Extract the [x, y] coordinate from the center of the cell holding the provided text.  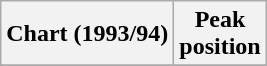
Chart (1993/94) [88, 34]
Peakposition [220, 34]
